Scan for the cell matching the given text and deliver its [x, y] coordinate at center. 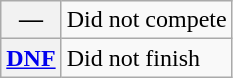
Did not compete [146, 20]
— [31, 20]
DNF [31, 58]
Did not finish [146, 58]
